From the cell containing the given text, extract its center point as (x, y) coordinate. 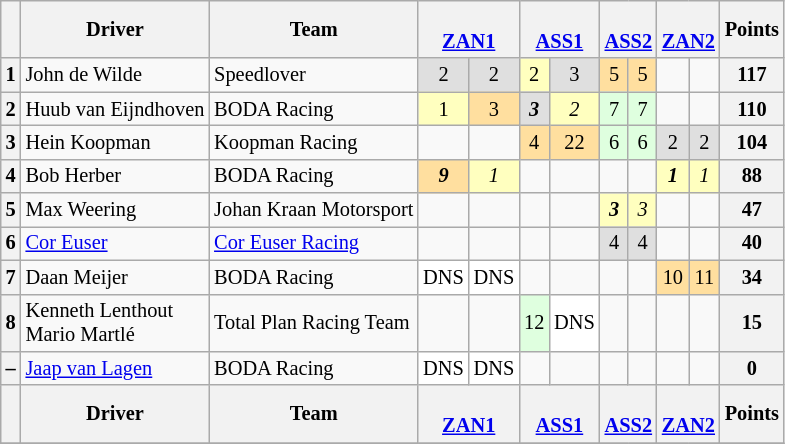
Jaap van Lagen (116, 368)
8 (11, 323)
Max Weering (116, 210)
Huub van Eijndhoven (116, 109)
88 (752, 176)
Total Plan Racing Team (314, 323)
Hein Koopman (116, 142)
Bob Herber (116, 176)
34 (752, 277)
Daan Meijer (116, 277)
12 (534, 323)
10 (673, 277)
104 (752, 142)
Johan Kraan Motorsport (314, 210)
Koopman Racing (314, 142)
9 (443, 176)
John de Wilde (116, 75)
Speedlover (314, 75)
22 (574, 142)
117 (752, 75)
47 (752, 210)
Kenneth Lenthout Mario Martlé (116, 323)
Cor Euser (116, 243)
0 (752, 368)
Cor Euser Racing (314, 243)
11 (704, 277)
15 (752, 323)
– (11, 368)
40 (752, 243)
110 (752, 109)
